Search for the cell housing the specified text and yield its (X, Y) center coordinate. 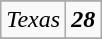
28 (84, 20)
Texas (34, 20)
